For the text-containing cell, return its midpoint in (x, y) coordinate format. 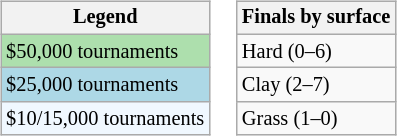
Legend (105, 18)
$10/15,000 tournaments (105, 119)
Clay (2–7) (316, 85)
$25,000 tournaments (105, 85)
Grass (1–0) (316, 119)
$50,000 tournaments (105, 51)
Finals by surface (316, 18)
Hard (0–6) (316, 51)
